Identify which cell holds the provided text, then report its [x, y] central coordinate. 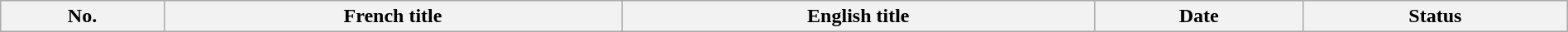
English title [858, 16]
Status [1435, 16]
Date [1199, 16]
French title [392, 16]
No. [83, 16]
